Scan for the cell matching the given text and deliver its [x, y] coordinate at center. 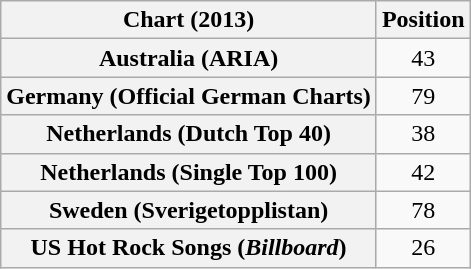
78 [423, 210]
Australia (ARIA) [189, 58]
Position [423, 20]
Netherlands (Dutch Top 40) [189, 134]
Netherlands (Single Top 100) [189, 172]
79 [423, 96]
Sweden (Sverigetopplistan) [189, 210]
43 [423, 58]
Germany (Official German Charts) [189, 96]
US Hot Rock Songs (Billboard) [189, 248]
42 [423, 172]
38 [423, 134]
26 [423, 248]
Chart (2013) [189, 20]
